Search for the cell housing the specified text and yield its [x, y] center coordinate. 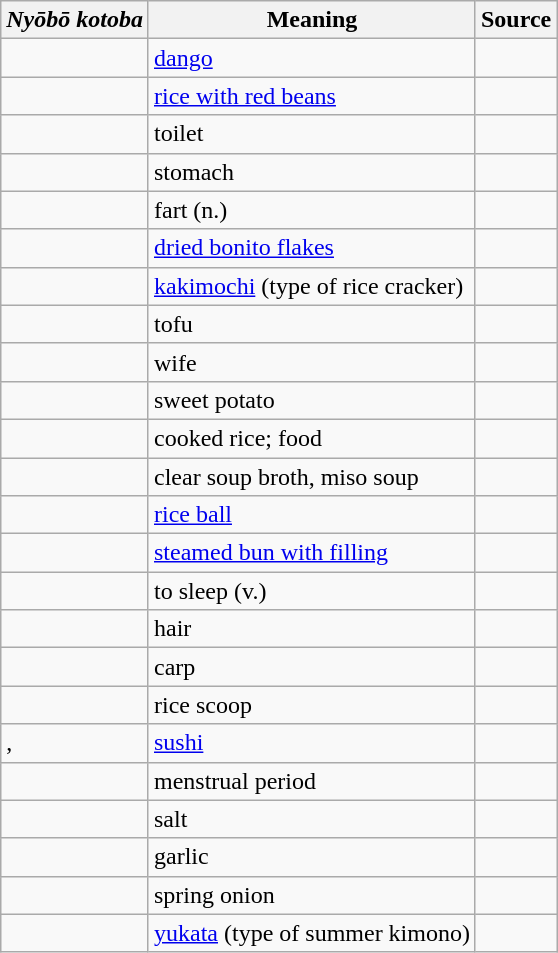
stomach [312, 172]
rice scoop [312, 705]
carp [312, 667]
tofu [312, 324]
menstrual period [312, 781]
Meaning [312, 20]
garlic [312, 857]
fart (n.) [312, 210]
hair [312, 629]
dried bonito flakes [312, 248]
rice with red beans [312, 96]
clear soup broth, miso soup [312, 477]
sushi [312, 743]
sweet potato [312, 400]
yukata (type of summer kimono) [312, 933]
rice ball [312, 515]
to sleep (v.) [312, 591]
cooked rice; food [312, 438]
steamed bun with filling [312, 553]
Source [516, 20]
toilet [312, 134]
wife [312, 362]
kakimochi (type of rice cracker) [312, 286]
, [75, 743]
Nyōbō kotoba [75, 20]
dango [312, 58]
salt [312, 819]
spring onion [312, 895]
